Pinpoint the cell where the given text exists, returning its (X, Y) midpoint coordinate. 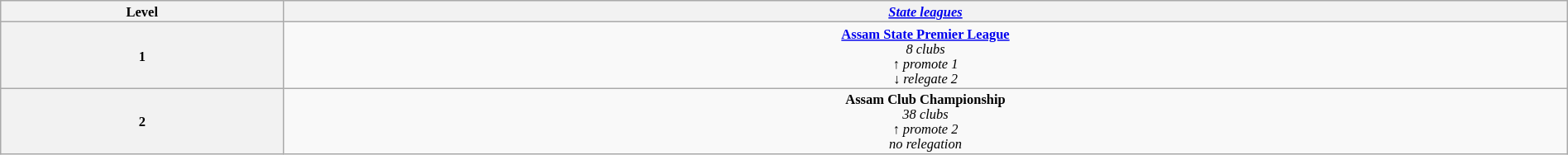
Assam Club Championship38 clubs↑ promote 2no relegation (925, 121)
2 (142, 121)
Level (142, 12)
1 (142, 55)
Assam State Premier League 8 clubs↑ promote 1↓ relegate 2 (925, 55)
State leagues (925, 12)
